Locate the cell with the specified text and output its [X, Y] center coordinate. 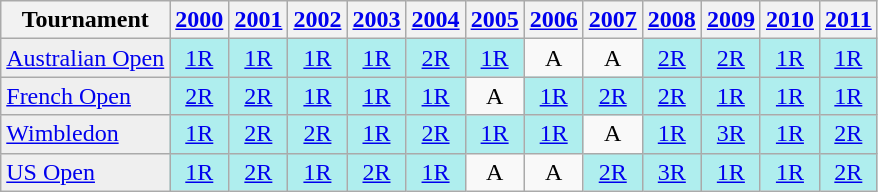
2001 [258, 20]
Wimbledon [86, 134]
2010 [790, 20]
2003 [376, 20]
2008 [672, 20]
Tournament [86, 20]
2009 [730, 20]
2006 [554, 20]
2004 [436, 20]
2000 [200, 20]
2002 [318, 20]
Australian Open [86, 58]
2005 [494, 20]
2007 [612, 20]
French Open [86, 96]
US Open [86, 172]
2011 [848, 20]
